Return the (x, y) coordinate for the center point of the cell that contains the specified text.  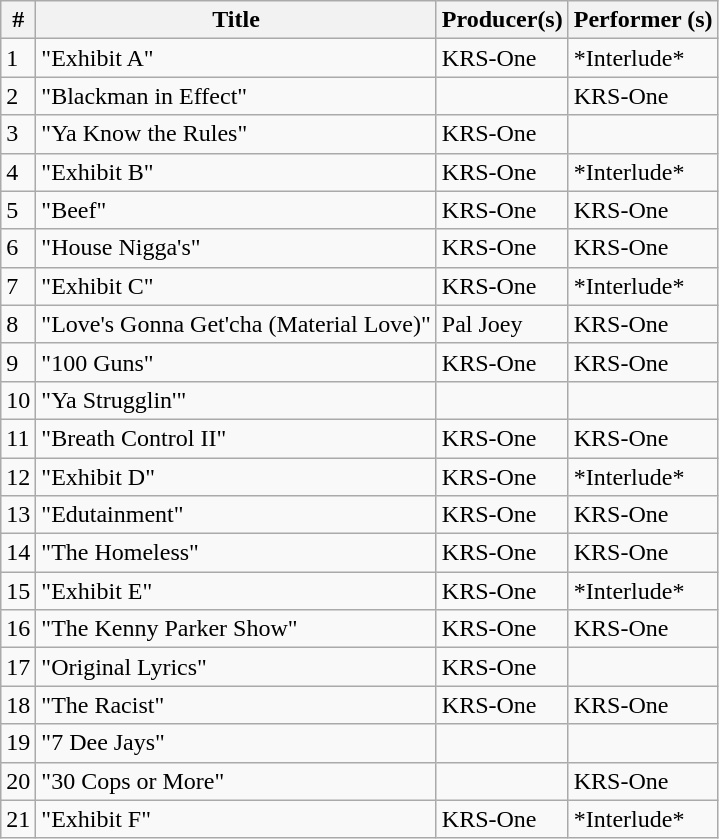
# (18, 20)
6 (18, 248)
3 (18, 134)
"Blackman in Effect" (236, 96)
Title (236, 20)
"The Kenny Parker Show" (236, 629)
"Ya Know the Rules" (236, 134)
4 (18, 172)
"Beef" (236, 210)
16 (18, 629)
"Exhibit F" (236, 819)
7 (18, 286)
8 (18, 324)
20 (18, 781)
5 (18, 210)
10 (18, 400)
"30 Cops or More" (236, 781)
"100 Guns" (236, 362)
19 (18, 743)
13 (18, 515)
9 (18, 362)
Performer (s) (643, 20)
"Exhibit E" (236, 591)
"Edutainment" (236, 515)
"Exhibit C" (236, 286)
11 (18, 438)
12 (18, 477)
17 (18, 667)
21 (18, 819)
"Exhibit A" (236, 58)
"Exhibit D" (236, 477)
1 (18, 58)
"Love's Gonna Get'cha (Material Love)" (236, 324)
14 (18, 553)
18 (18, 705)
15 (18, 591)
"Breath Control II" (236, 438)
Producer(s) (502, 20)
"7 Dee Jays" (236, 743)
Pal Joey (502, 324)
2 (18, 96)
"Ya Strugglin'" (236, 400)
"The Racist" (236, 705)
"Exhibit B" (236, 172)
"House Nigga's" (236, 248)
"The Homeless" (236, 553)
"Original Lyrics" (236, 667)
